Detect which cell encompasses the target text, then output its [x, y] center coordinate. 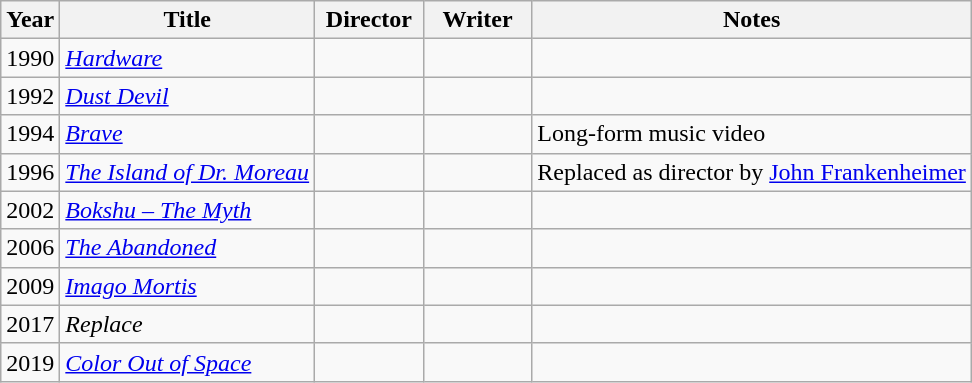
Notes [752, 20]
1996 [30, 172]
Director [370, 20]
The Island of Dr. Moreau [188, 172]
Replace [188, 324]
The Abandoned [188, 248]
Long-form music video [752, 134]
2017 [30, 324]
Hardware [188, 58]
2006 [30, 248]
Imago Mortis [188, 286]
Replaced as director by John Frankenheimer [752, 172]
Writer [478, 20]
2009 [30, 286]
1992 [30, 96]
Bokshu – The Myth [188, 210]
1994 [30, 134]
Year [30, 20]
Brave [188, 134]
1990 [30, 58]
Color Out of Space [188, 362]
Title [188, 20]
2019 [30, 362]
Dust Devil [188, 96]
2002 [30, 210]
